Detect which cell encompasses the target text, then output its (x, y) center coordinate. 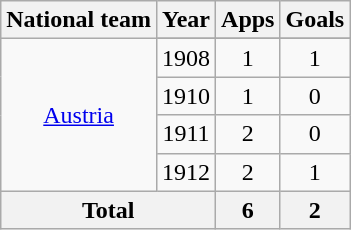
1911 (186, 134)
Apps (248, 20)
Total (108, 210)
National team (79, 20)
6 (248, 210)
1910 (186, 96)
Year (186, 20)
1912 (186, 172)
Goals (315, 20)
1908 (186, 58)
Austria (79, 115)
